For the text-containing cell, return its midpoint in (X, Y) coordinate format. 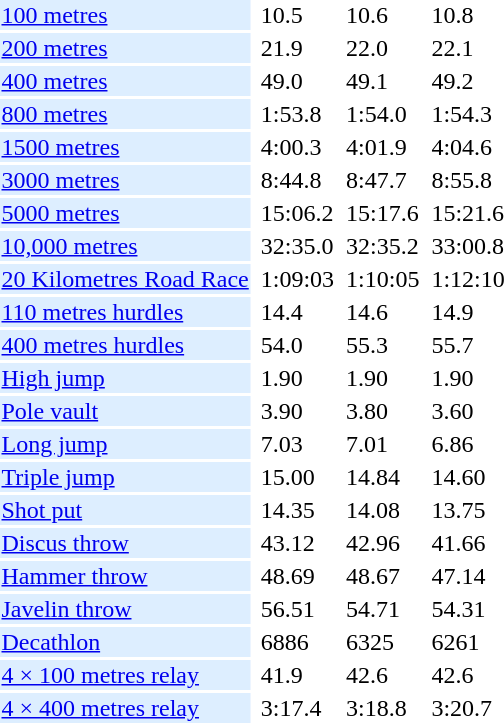
1500 metres (125, 147)
1:54.0 (383, 114)
7.01 (383, 444)
4 × 400 metres relay (125, 708)
4 × 100 metres relay (125, 675)
55.3 (383, 345)
High jump (125, 378)
Hammer throw (125, 576)
110 metres hurdles (125, 312)
7.03 (297, 444)
54.0 (297, 345)
21.9 (297, 48)
Javelin throw (125, 609)
1:10:05 (383, 279)
22.0 (383, 48)
Pole vault (125, 411)
15:17.6 (383, 213)
43.12 (297, 543)
14.35 (297, 510)
8:44.8 (297, 180)
5000 metres (125, 213)
49.0 (297, 81)
400 metres hurdles (125, 345)
10,000 metres (125, 246)
Long jump (125, 444)
41.9 (297, 675)
6325 (383, 642)
14.08 (383, 510)
200 metres (125, 48)
8:47.7 (383, 180)
32:35.2 (383, 246)
15:06.2 (297, 213)
54.71 (383, 609)
20 Kilometres Road Race (125, 279)
Decathlon (125, 642)
3000 metres (125, 180)
10.6 (383, 15)
42.96 (383, 543)
49.1 (383, 81)
3:18.8 (383, 708)
400 metres (125, 81)
4:01.9 (383, 147)
32:35.0 (297, 246)
10.5 (297, 15)
15.00 (297, 477)
Discus throw (125, 543)
3.90 (297, 411)
3.80 (383, 411)
56.51 (297, 609)
Triple jump (125, 477)
6886 (297, 642)
48.67 (383, 576)
14.84 (383, 477)
42.6 (383, 675)
1:53.8 (297, 114)
14.6 (383, 312)
800 metres (125, 114)
Shot put (125, 510)
3:17.4 (297, 708)
4:00.3 (297, 147)
1:09:03 (297, 279)
14.4 (297, 312)
100 metres (125, 15)
48.69 (297, 576)
